Scan for the cell matching the given text and deliver its (X, Y) coordinate at center. 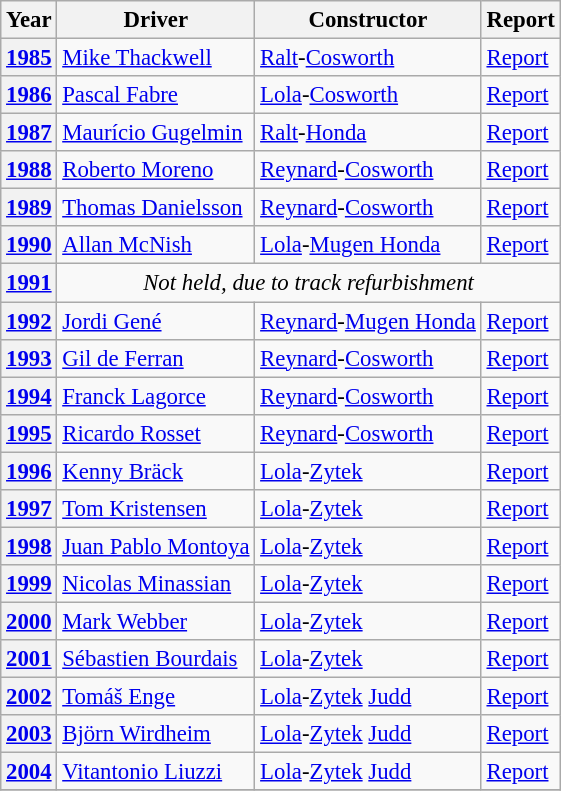
1995 (29, 433)
1999 (29, 584)
2003 (29, 734)
Franck Lagorce (156, 396)
Mike Thackwell (156, 58)
Gil de Ferran (156, 358)
1993 (29, 358)
Pascal Fabre (156, 95)
Ricardo Rosset (156, 433)
Vitantonio Liuzzi (156, 772)
1987 (29, 133)
Roberto Moreno (156, 170)
1991 (29, 283)
1989 (29, 208)
Reynard-Mugen Honda (368, 321)
1994 (29, 396)
Thomas Danielsson (156, 208)
Tomáš Enge (156, 697)
Year (29, 20)
1996 (29, 471)
2004 (29, 772)
2000 (29, 621)
Allan McNish (156, 245)
Lola-Mugen Honda (368, 245)
Driver (156, 20)
Maurício Gugelmin (156, 133)
1988 (29, 170)
1997 (29, 509)
Björn Wirdheim (156, 734)
Ralt-Honda (368, 133)
2001 (29, 659)
Not held, due to track refurbishment (308, 283)
1992 (29, 321)
Nicolas Minassian (156, 584)
2002 (29, 697)
Mark Webber (156, 621)
Kenny Bräck (156, 471)
Constructor (368, 20)
1998 (29, 546)
1985 (29, 58)
1990 (29, 245)
Sébastien Bourdais (156, 659)
Tom Kristensen (156, 509)
1986 (29, 95)
Lola-Cosworth (368, 95)
Jordi Gené (156, 321)
Juan Pablo Montoya (156, 546)
Ralt-Cosworth (368, 58)
